Provide the (x, y) coordinate of the cell's center where the given text is located.  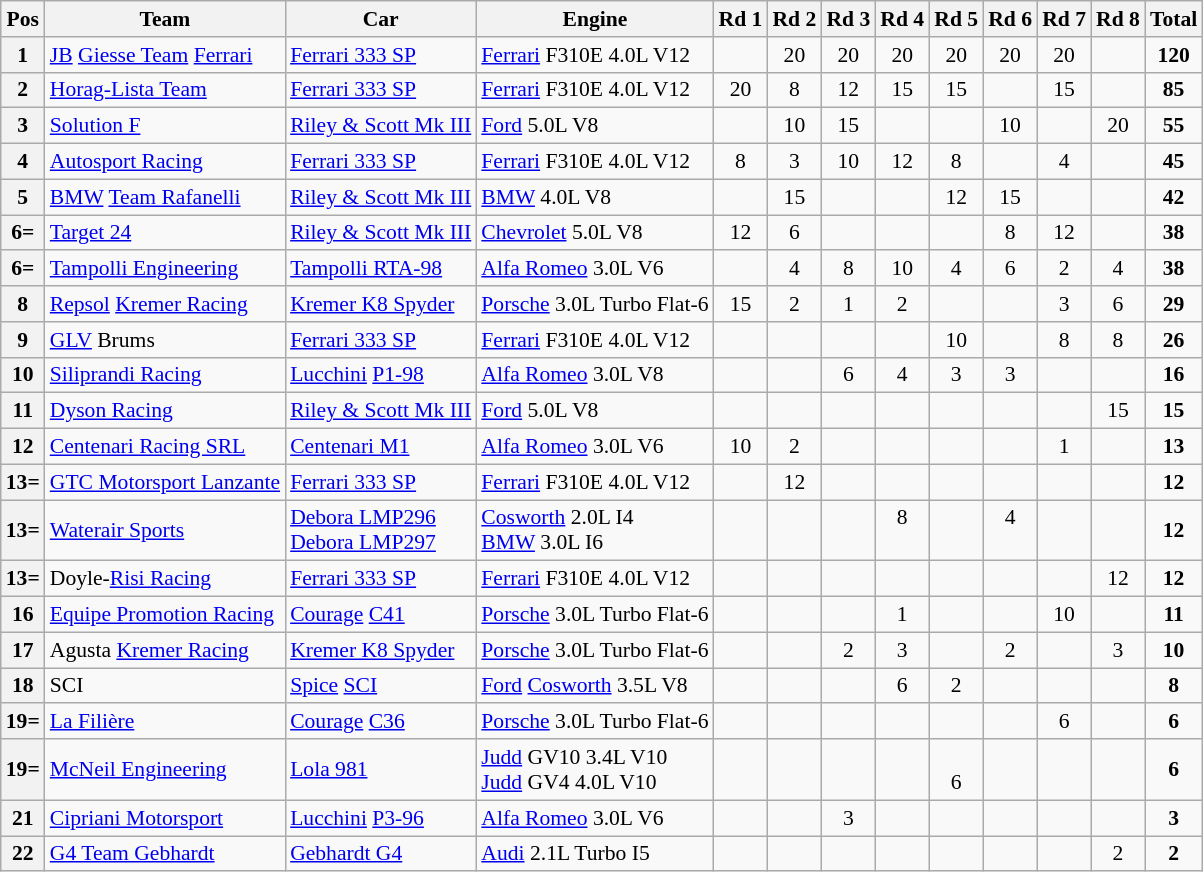
Waterair Sports (165, 530)
Team (165, 19)
Judd GV10 3.4L V10Judd GV4 4.0L V10 (594, 770)
Equipe Promotion Racing (165, 615)
G4 Team Gebhardt (165, 854)
Autosport Racing (165, 162)
Cipriani Motorsport (165, 818)
Rd 3 (848, 19)
Centenari M1 (380, 447)
SCI (165, 686)
Ford Cosworth 3.5L V8 (594, 686)
Debora LMP296Debora LMP297 (380, 530)
Chevrolet 5.0L V8 (594, 233)
Spice SCI (380, 686)
Courage C41 (380, 615)
La Filière (165, 722)
Alfa Romeo 3.0L V8 (594, 375)
Cosworth 2.0L I4BMW 3.0L I6 (594, 530)
Rd 8 (1118, 19)
Car (380, 19)
Audi 2.1L Turbo I5 (594, 854)
JB Giesse Team Ferrari (165, 55)
GLV Brums (165, 340)
Courage C36 (380, 722)
Rd 7 (1064, 19)
Rd 6 (1010, 19)
Dyson Racing (165, 411)
85 (1174, 90)
Doyle-Risi Racing (165, 579)
GTC Motorsport Lanzante (165, 482)
Agusta Kremer Racing (165, 650)
BMW Team Rafanelli (165, 197)
Tampolli Engineering (165, 269)
9 (23, 340)
Lucchini P3-96 (380, 818)
42 (1174, 197)
Rd 2 (794, 19)
45 (1174, 162)
Rd 5 (956, 19)
Solution F (165, 126)
Rd 1 (741, 19)
McNeil Engineering (165, 770)
120 (1174, 55)
55 (1174, 126)
BMW 4.0L V8 (594, 197)
Rd 4 (902, 19)
Repsol Kremer Racing (165, 304)
29 (1174, 304)
Engine (594, 19)
Tampolli RTA-98 (380, 269)
Siliprandi Racing (165, 375)
Lucchini P1-98 (380, 375)
26 (1174, 340)
21 (23, 818)
Target 24 (165, 233)
Lola 981 (380, 770)
Total (1174, 19)
Pos (23, 19)
22 (23, 854)
Centenari Racing SRL (165, 447)
17 (23, 650)
18 (23, 686)
13 (1174, 447)
Horag-Lista Team (165, 90)
5 (23, 197)
Gebhardt G4 (380, 854)
